Return the [x, y] coordinate for the center point of the cell that contains the specified text.  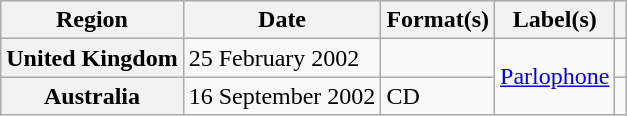
Label(s) [555, 20]
Parlophone [555, 77]
16 September 2002 [282, 96]
CD [438, 96]
25 February 2002 [282, 58]
Format(s) [438, 20]
United Kingdom [92, 58]
Date [282, 20]
Region [92, 20]
Australia [92, 96]
